Capture the cell that displays the provided text and extract its (x, y) central coordinate. 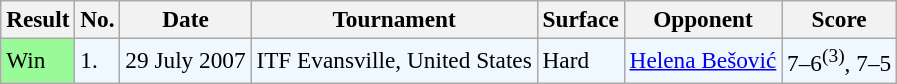
Surface (580, 19)
29 July 2007 (186, 60)
Tournament (394, 19)
Date (186, 19)
Hard (580, 60)
ITF Evansville, United States (394, 60)
7–6(3), 7–5 (840, 60)
Result (38, 19)
Helena Bešović (703, 60)
Score (840, 19)
1. (98, 60)
Opponent (703, 19)
No. (98, 19)
Win (38, 60)
